Find where the given text appears and provide that cell's center as (X, Y) coordinate. 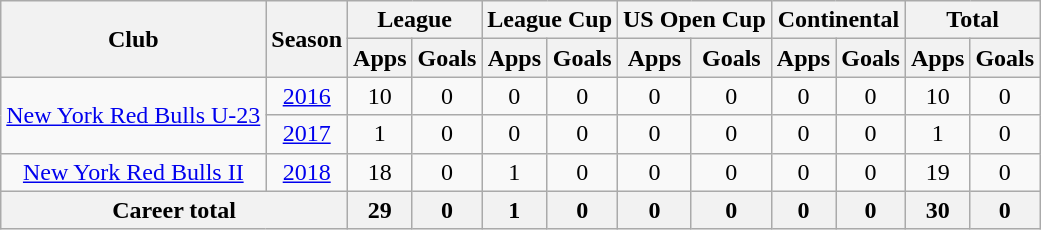
League Cup (550, 20)
29 (380, 210)
19 (937, 172)
New York Red Bulls II (134, 172)
New York Red Bulls U-23 (134, 115)
2016 (307, 96)
Career total (174, 210)
US Open Cup (695, 20)
18 (380, 172)
2017 (307, 134)
30 (937, 210)
League (415, 20)
Club (134, 39)
2018 (307, 172)
Season (307, 39)
Continental (838, 20)
Total (972, 20)
